Provide the [X, Y] coordinate of the cell's center where the given text is located.  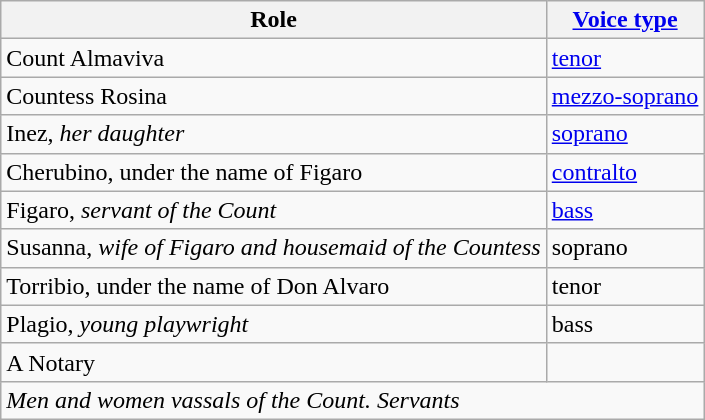
A Notary [274, 362]
Cherubino, under the name of Figaro [274, 172]
Voice type [625, 20]
Susanna, wife of Figaro and housemaid of the Countess [274, 248]
Countess Rosina [274, 96]
Men and women vassals of the Count. Servants [352, 400]
Inez, her daughter [274, 134]
mezzo-soprano [625, 96]
Count Almaviva [274, 58]
Figaro, servant of the Count [274, 210]
Role [274, 20]
Torribio, under the name of Don Alvaro [274, 286]
Plagio, young playwright [274, 324]
contralto [625, 172]
